Return the (X, Y) coordinate for the center point of the cell that contains the specified text.  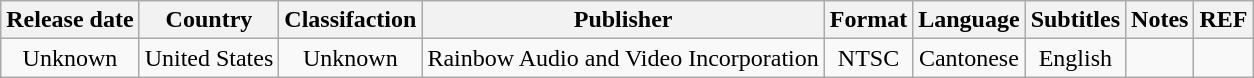
NTSC (868, 58)
REF (1224, 20)
Language (969, 20)
Cantonese (969, 58)
Country (209, 20)
Notes (1160, 20)
Rainbow Audio and Video Incorporation (623, 58)
Subtitles (1075, 20)
Classifaction (350, 20)
Release date (70, 20)
Publisher (623, 20)
Format (868, 20)
English (1075, 58)
United States (209, 58)
